Extract the (X, Y) coordinate from the center of the cell holding the provided text.  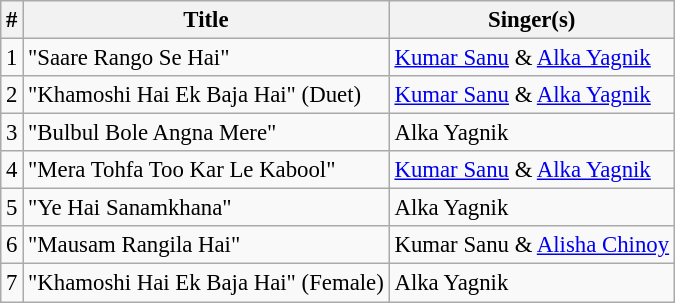
# (12, 20)
"Mera Tohfa Too Kar Le Kabool" (206, 170)
Title (206, 20)
"Khamoshi Hai Ek Baja Hai" (Female) (206, 283)
"Ye Hai Sanamkhana" (206, 208)
4 (12, 170)
6 (12, 245)
1 (12, 58)
Singer(s) (532, 20)
5 (12, 208)
"Mausam Rangila Hai" (206, 245)
7 (12, 283)
Kumar Sanu & Alisha Chinoy (532, 245)
"Bulbul Bole Angna Mere" (206, 133)
"Saare Rango Se Hai" (206, 58)
"Khamoshi Hai Ek Baja Hai" (Duet) (206, 95)
2 (12, 95)
3 (12, 133)
